For the text-containing cell, return its midpoint in (X, Y) coordinate format. 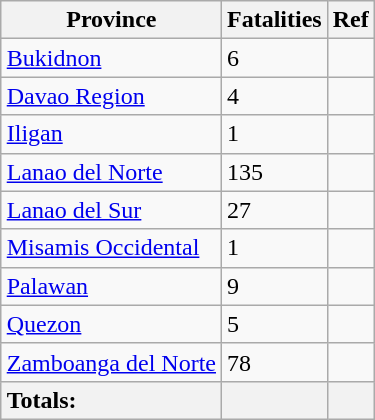
Bukidnon (111, 58)
Quezon (111, 324)
4 (275, 96)
Fatalities (275, 20)
Palawan (111, 286)
78 (275, 362)
Lanao del Sur (111, 210)
Davao Region (111, 96)
Zamboanga del Norte (111, 362)
5 (275, 324)
Province (111, 20)
Totals: (111, 400)
Ref (350, 20)
135 (275, 172)
Lanao del Norte (111, 172)
Iligan (111, 134)
6 (275, 58)
Misamis Occidental (111, 248)
27 (275, 210)
9 (275, 286)
